From the cell containing the given text, extract its center point as [X, Y] coordinate. 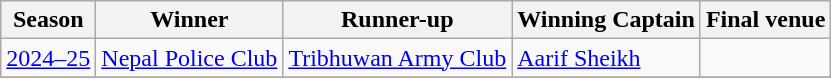
Runner-up [398, 20]
Nepal Police Club [190, 58]
Season [48, 20]
Winning Captain [606, 20]
Aarif Sheikh [606, 58]
Winner [190, 20]
2024–25 [48, 58]
Final venue [765, 20]
Tribhuwan Army Club [398, 58]
